Return the (X, Y) coordinate for the center point of the cell that contains the specified text.  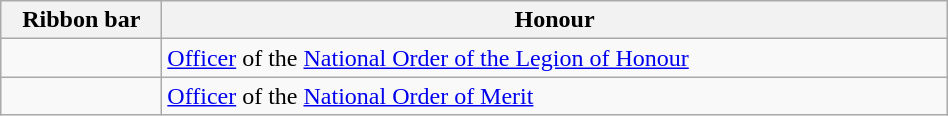
Ribbon bar (82, 20)
Officer of the National Order of the Legion of Honour (554, 58)
Honour (554, 20)
Officer of the National Order of Merit (554, 96)
